Scan for the cell matching the given text and deliver its (x, y) coordinate at center. 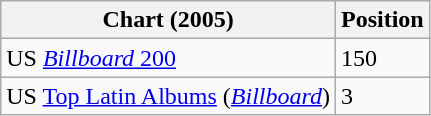
US Top Latin Albums (Billboard) (168, 96)
Position (383, 20)
US Billboard 200 (168, 58)
Chart (2005) (168, 20)
3 (383, 96)
150 (383, 58)
